Pinpoint the cell where the given text exists, returning its [x, y] midpoint coordinate. 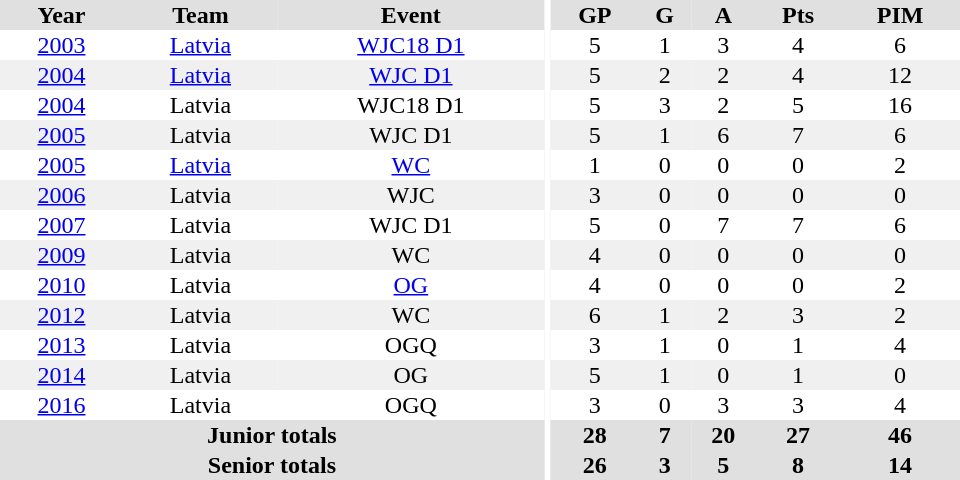
2016 [62, 405]
GP [595, 15]
12 [900, 75]
G [665, 15]
Team [200, 15]
2013 [62, 345]
16 [900, 105]
46 [900, 435]
2007 [62, 225]
2010 [62, 285]
8 [798, 465]
2009 [62, 255]
Pts [798, 15]
14 [900, 465]
Junior totals [272, 435]
A [724, 15]
Year [62, 15]
2014 [62, 375]
2006 [62, 195]
27 [798, 435]
WJC [411, 195]
2003 [62, 45]
20 [724, 435]
28 [595, 435]
Event [411, 15]
2012 [62, 315]
PIM [900, 15]
26 [595, 465]
Senior totals [272, 465]
